Find where the given text appears and provide that cell's center as [x, y] coordinate. 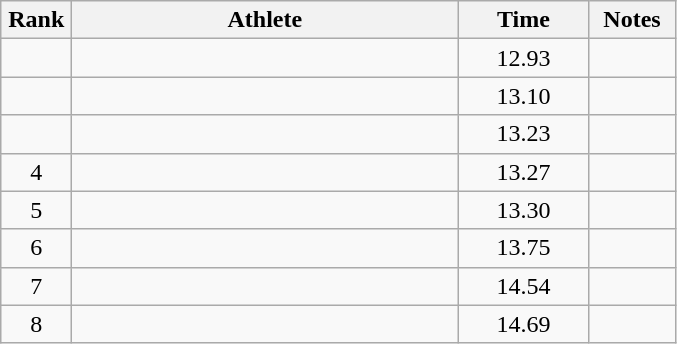
Notes [632, 20]
13.27 [524, 172]
7 [36, 286]
8 [36, 324]
4 [36, 172]
5 [36, 210]
12.93 [524, 58]
13.75 [524, 248]
Rank [36, 20]
13.10 [524, 96]
14.69 [524, 324]
13.30 [524, 210]
14.54 [524, 286]
Time [524, 20]
6 [36, 248]
13.23 [524, 134]
Athlete [265, 20]
